Capture the cell that displays the provided text and extract its [x, y] central coordinate. 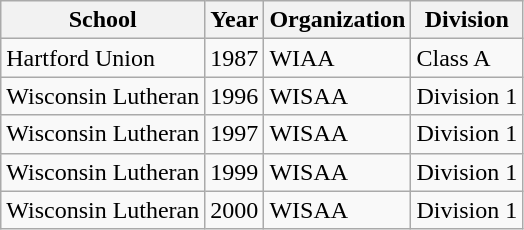
Division [467, 20]
1999 [234, 172]
1997 [234, 134]
Class A [467, 58]
WIAA [338, 58]
1987 [234, 58]
1996 [234, 96]
Organization [338, 20]
Year [234, 20]
Hartford Union [103, 58]
2000 [234, 210]
School [103, 20]
